From the cell containing the given text, extract its center point as [X, Y] coordinate. 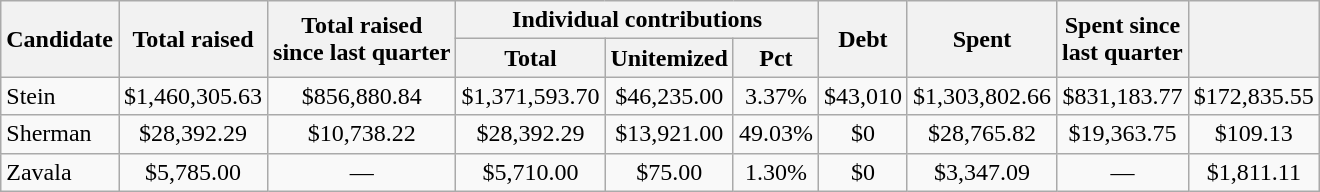
$28,765.82 [982, 134]
$831,183.77 [1123, 96]
$1,460,305.63 [192, 96]
Spent [982, 39]
$109.13 [1254, 134]
49.03% [776, 134]
$1,303,802.66 [982, 96]
Zavala [60, 172]
Candidate [60, 39]
Pct [776, 58]
Stein [60, 96]
Total raisedsince last quarter [362, 39]
$3,347.09 [982, 172]
1.30% [776, 172]
Spent sincelast quarter [1123, 39]
Unitemized [669, 58]
$46,235.00 [669, 96]
$1,811.11 [1254, 172]
$1,371,593.70 [530, 96]
Total raised [192, 39]
$5,785.00 [192, 172]
$172,835.55 [1254, 96]
Debt [862, 39]
Sherman [60, 134]
$5,710.00 [530, 172]
$43,010 [862, 96]
$13,921.00 [669, 134]
$19,363.75 [1123, 134]
Individual contributions [637, 20]
$856,880.84 [362, 96]
3.37% [776, 96]
$10,738.22 [362, 134]
Total [530, 58]
$75.00 [669, 172]
